For the text-containing cell, return its midpoint in [X, Y] coordinate format. 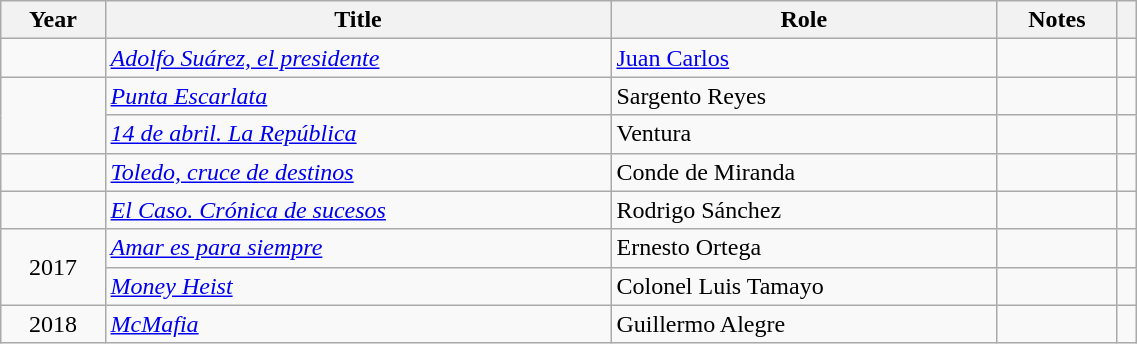
Notes [1056, 20]
Adolfo Suárez, el presidente [358, 58]
Colonel Luis Tamayo [804, 286]
14 de abril. La República [358, 134]
Punta Escarlata [358, 96]
Money Heist [358, 286]
2018 [53, 324]
Ventura [804, 134]
Role [804, 20]
Juan Carlos [804, 58]
Guillermo Alegre [804, 324]
Title [358, 20]
Amar es para siempre [358, 248]
2017 [53, 267]
Sargento Reyes [804, 96]
Rodrigo Sánchez [804, 210]
Year [53, 20]
McMafia [358, 324]
Ernesto Ortega [804, 248]
Conde de Miranda [804, 172]
Toledo, cruce de destinos [358, 172]
El Caso. Crónica de sucesos [358, 210]
